Return (x, y) of the center of cell containing provided text 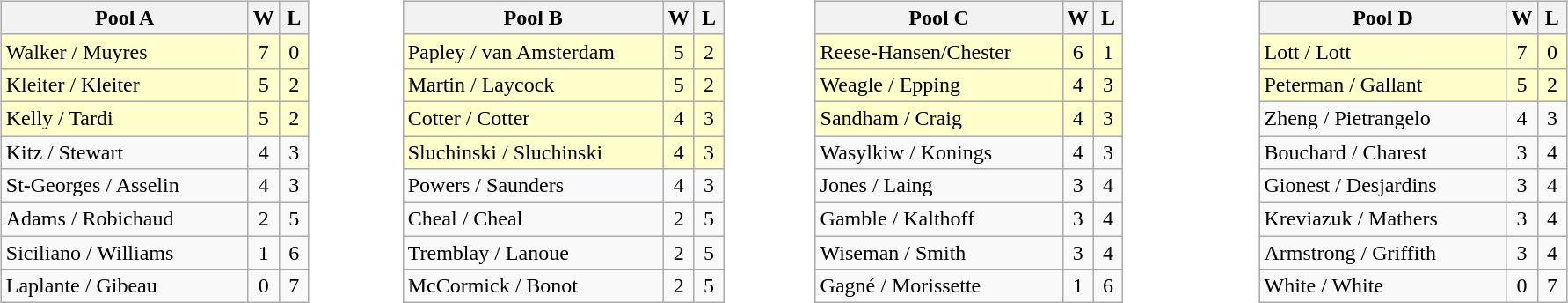
Pool D (1382, 18)
White / White (1382, 286)
Gionest / Desjardins (1382, 186)
Bouchard / Charest (1382, 152)
McCormick / Bonot (533, 286)
Armstrong / Griffith (1382, 253)
Martin / Laycock (533, 85)
Cotter / Cotter (533, 118)
Siciliano / Williams (125, 253)
St-Georges / Asselin (125, 186)
Zheng / Pietrangelo (1382, 118)
Kreviazuk / Mathers (1382, 219)
Sandham / Craig (939, 118)
Gagné / Morissette (939, 286)
Powers / Saunders (533, 186)
Laplante / Gibeau (125, 286)
Sluchinski / Sluchinski (533, 152)
Tremblay / Lanoue (533, 253)
Wiseman / Smith (939, 253)
Kitz / Stewart (125, 152)
Kleiter / Kleiter (125, 85)
Pool B (533, 18)
Pool C (939, 18)
Peterman / Gallant (1382, 85)
Cheal / Cheal (533, 219)
Gamble / Kalthoff (939, 219)
Lott / Lott (1382, 51)
Papley / van Amsterdam (533, 51)
Adams / Robichaud (125, 219)
Reese-Hansen/Chester (939, 51)
Pool A (125, 18)
Walker / Muyres (125, 51)
Kelly / Tardi (125, 118)
Jones / Laing (939, 186)
Wasylkiw / Konings (939, 152)
Weagle / Epping (939, 85)
